Provide the [X, Y] coordinate of the cell's center where the given text is located.  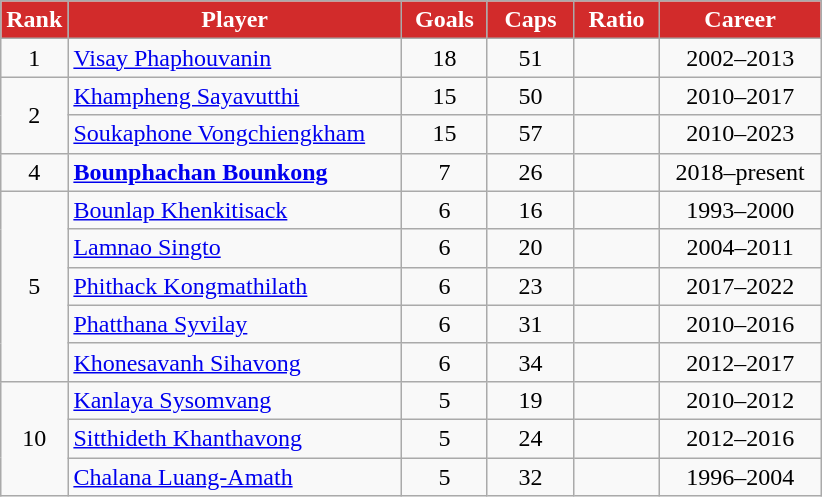
4 [34, 172]
Phithack Kongmathilath [235, 286]
50 [530, 96]
2010–2016 [740, 324]
20 [530, 248]
2004–2011 [740, 248]
Khonesavanh Sihavong [235, 362]
2010–2012 [740, 400]
2 [34, 115]
23 [530, 286]
Phatthana Syvilay [235, 324]
57 [530, 134]
Ratio [617, 20]
Khampheng Sayavutthi [235, 96]
Bounlap Khenkitisack [235, 210]
2012–2017 [740, 362]
Bounphachan Bounkong [235, 172]
2002–2013 [740, 58]
Sitthideth Khanthavong [235, 438]
Kanlaya Sysomvang [235, 400]
31 [530, 324]
2010–2017 [740, 96]
7 [444, 172]
Chalana Luang-Amath [235, 477]
19 [530, 400]
2012–2016 [740, 438]
2010–2023 [740, 134]
Caps [530, 20]
10 [34, 438]
2017–2022 [740, 286]
26 [530, 172]
Career [740, 20]
Visay Phaphouvanin [235, 58]
51 [530, 58]
1 [34, 58]
Soukaphone Vongchiengkham [235, 134]
Rank [34, 20]
Lamnao Singto [235, 248]
18 [444, 58]
1993–2000 [740, 210]
32 [530, 477]
2018–present [740, 172]
Player [235, 20]
Goals [444, 20]
1996–2004 [740, 477]
16 [530, 210]
24 [530, 438]
34 [530, 362]
